Provide the (x, y) coordinate of the cell's center where the given text is located.  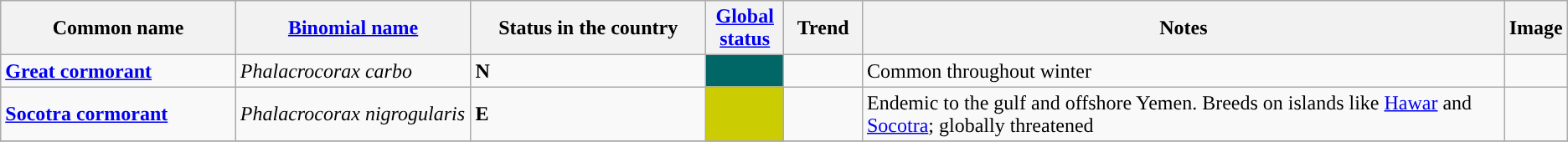
Common name (119, 28)
Image (1536, 28)
Trend (823, 28)
Common throughout winter (1183, 71)
Phalacrocorax nigrogularis (353, 114)
Global status (745, 28)
Great cormorant (119, 71)
Socotra cormorant (119, 114)
Status in the country (588, 28)
Phalacrocorax carbo (353, 71)
Notes (1183, 28)
Binomial name (353, 28)
Endemic to the gulf and offshore Yemen. Breeds on islands like Hawar and Socotra; globally threatened (1183, 114)
E (588, 114)
N (588, 71)
